For the text-containing cell, return its midpoint in (X, Y) coordinate format. 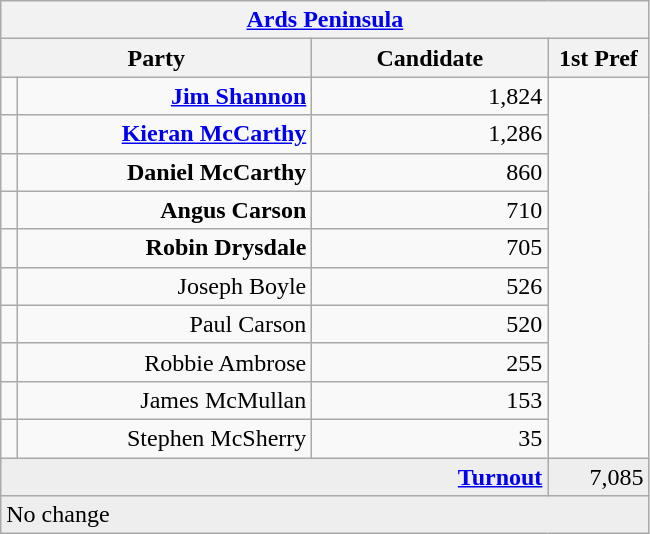
James McMullan (164, 400)
Candidate (430, 58)
526 (430, 286)
705 (430, 248)
153 (430, 400)
710 (430, 210)
Robbie Ambrose (164, 362)
860 (430, 172)
Joseph Boyle (164, 286)
7,085 (598, 477)
No change (325, 515)
Kieran McCarthy (164, 134)
Daniel McCarthy (164, 172)
1st Pref (598, 58)
1,286 (430, 134)
Paul Carson (164, 324)
Robin Drysdale (164, 248)
Angus Carson (164, 210)
Stephen McSherry (164, 438)
Turnout (274, 477)
35 (430, 438)
Ards Peninsula (325, 20)
255 (430, 362)
520 (430, 324)
Jim Shannon (164, 96)
1,824 (430, 96)
Party (156, 58)
